Detect which cell encompasses the target text, then output its [x, y] center coordinate. 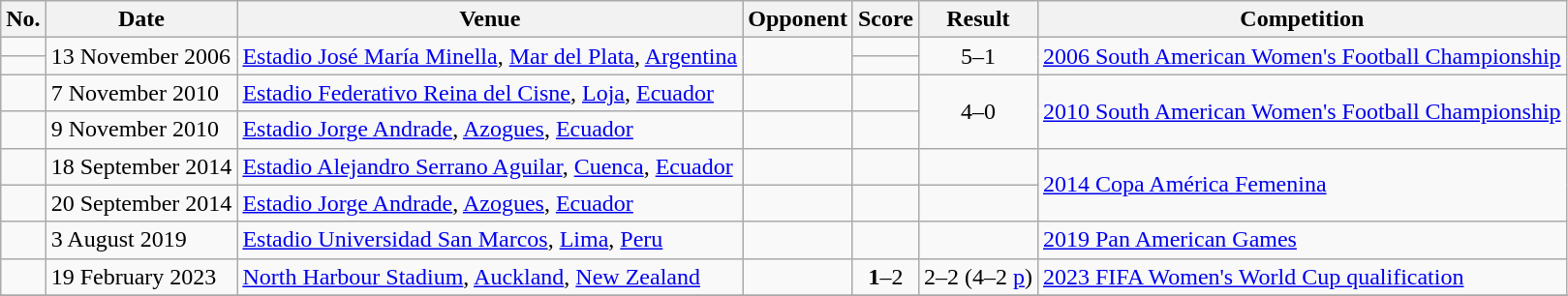
Date [141, 19]
19 February 2023 [141, 277]
2019 Pan American Games [1302, 240]
13 November 2006 [141, 56]
1–2 [885, 277]
9 November 2010 [141, 130]
Result [978, 19]
5–1 [978, 56]
No. [23, 19]
2–2 (4–2 p) [978, 277]
18 September 2014 [141, 166]
2023 FIFA Women's World Cup qualification [1302, 277]
Score [885, 19]
Venue [490, 19]
Opponent [798, 19]
Estadio Federativo Reina del Cisne, Loja, Ecuador [490, 93]
North Harbour Stadium, Auckland, New Zealand [490, 277]
2014 Copa América Femenina [1302, 185]
20 September 2014 [141, 203]
Estadio Universidad San Marcos, Lima, Peru [490, 240]
2006 South American Women's Football Championship [1302, 56]
3 August 2019 [141, 240]
Estadio Alejandro Serrano Aguilar, Cuenca, Ecuador [490, 166]
Competition [1302, 19]
4–0 [978, 111]
2010 South American Women's Football Championship [1302, 111]
Estadio José María Minella, Mar del Plata, Argentina [490, 56]
7 November 2010 [141, 93]
